Output the [x, y] coordinate of the center of the cell containing the given text.  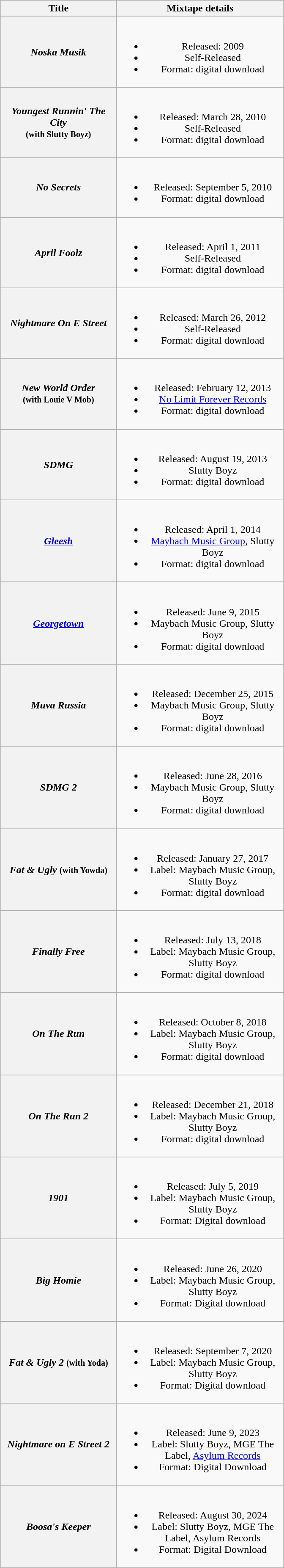
Boosa's Keeper [58, 1527]
Released: July 13, 2018Label: Maybach Music Group, Slutty BoyzFormat: digital download [200, 952]
Muva Russia [58, 705]
SDMG [58, 465]
Released: June 9, 2023Label: Slutty Boyz, MGE The Label, Asylum RecordsFormat: Digital Download [200, 1444]
Title [58, 8]
No Secrets [58, 187]
Youngest Runnin' The City(with Slutty Boyz) [58, 123]
Released: March 26, 2012 Self-ReleasedFormat: digital download [200, 323]
On The Run 2 [58, 1116]
Nightmare On E Street [58, 323]
Released: September 5, 2010Format: digital download [200, 187]
Released: December 21, 2018Label: Maybach Music Group, Slutty BoyzFormat: digital download [200, 1116]
Released: September 7, 2020Label: Maybach Music Group, Slutty BoyzFormat: Digital download [200, 1362]
Released: March 28, 2010 Self-ReleasedFormat: digital download [200, 123]
On The Run [58, 1034]
Released: January 27, 2017Label: Maybach Music Group, Slutty BoyzFormat: digital download [200, 870]
Fat & Ugly 2 (with Yoda) [58, 1362]
Released: April 1, 2014 Maybach Music Group, Slutty BoyzFormat: digital download [200, 541]
April Foolz [58, 252]
Released: December 25, 2015 Maybach Music Group, Slutty BoyzFormat: digital download [200, 705]
Released: October 8, 2018Label: Maybach Music Group, Slutty BoyzFormat: digital download [200, 1034]
Big Homie [58, 1280]
Georgetown [58, 623]
Released: 2009 Self-ReleasedFormat: digital download [200, 52]
Noska Musik [58, 52]
Released: April 1, 2011 Self-ReleasedFormat: digital download [200, 252]
Mixtape details [200, 8]
Released: February 12, 2013 No Limit Forever RecordsFormat: digital download [200, 394]
Released: August 19, 2013 Slutty BoyzFormat: digital download [200, 465]
Finally Free [58, 952]
Released: July 5, 2019Label: Maybach Music Group, Slutty BoyzFormat: Digital download [200, 1198]
Released: June 26, 2020Label: Maybach Music Group, Slutty BoyzFormat: Digital download [200, 1280]
SDMG 2 [58, 787]
Fat & Ugly (with Yowda) [58, 870]
Released: August 30, 2024Label: Slutty Boyz, MGE The Label, Asylum RecordsFormat: Digital Download [200, 1527]
1901 [58, 1198]
Gleesh [58, 541]
New World Order(with Louie V Mob) [58, 394]
Released: June 28, 2016 Maybach Music Group, Slutty BoyzFormat: digital download [200, 787]
Nightmare on E Street 2 [58, 1444]
Released: June 9, 2015 Maybach Music Group, Slutty BoyzFormat: digital download [200, 623]
